Return [X, Y] of the center of cell containing provided text 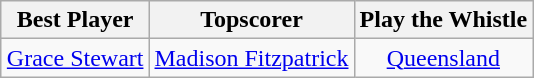
Topscorer [252, 20]
Play the Whistle [444, 20]
Madison Fitzpatrick [252, 58]
Grace Stewart [75, 58]
Queensland [444, 58]
Best Player [75, 20]
